Scan for the cell matching the given text and deliver its [x, y] coordinate at center. 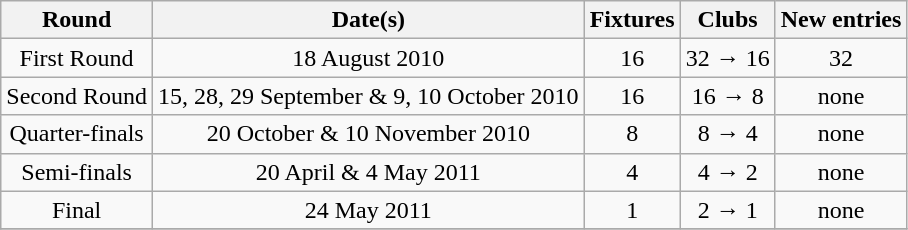
Date(s) [368, 20]
Semi-finals [77, 172]
Quarter-finals [77, 134]
16 → 8 [728, 96]
Second Round [77, 96]
18 August 2010 [368, 58]
32 [841, 58]
1 [632, 210]
32 → 16 [728, 58]
New entries [841, 20]
First Round [77, 58]
4 [632, 172]
20 October & 10 November 2010 [368, 134]
Round [77, 20]
2 → 1 [728, 210]
4 → 2 [728, 172]
8 [632, 134]
Clubs [728, 20]
24 May 2011 [368, 210]
20 April & 4 May 2011 [368, 172]
Fixtures [632, 20]
15, 28, 29 September & 9, 10 October 2010 [368, 96]
Final [77, 210]
8 → 4 [728, 134]
